Scan for the cell matching the given text and deliver its (X, Y) coordinate at center. 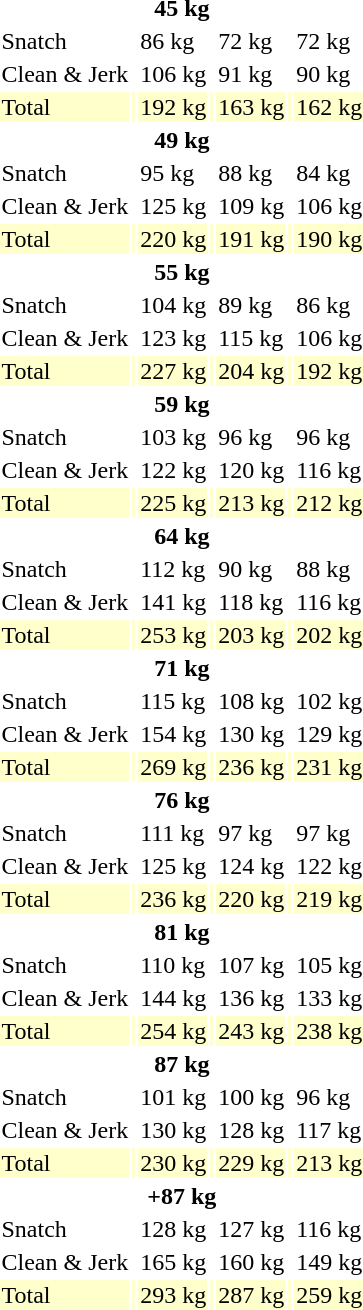
111 kg (174, 833)
254 kg (174, 1031)
287 kg (252, 1295)
124 kg (252, 866)
91 kg (252, 74)
101 kg (174, 1097)
88 kg (252, 173)
253 kg (174, 635)
293 kg (174, 1295)
230 kg (174, 1163)
191 kg (252, 239)
120 kg (252, 470)
100 kg (252, 1097)
107 kg (252, 965)
163 kg (252, 107)
104 kg (174, 305)
160 kg (252, 1262)
95 kg (174, 173)
192 kg (174, 107)
204 kg (252, 371)
213 kg (252, 503)
243 kg (252, 1031)
106 kg (174, 74)
141 kg (174, 602)
154 kg (174, 734)
72 kg (252, 41)
144 kg (174, 998)
165 kg (174, 1262)
110 kg (174, 965)
109 kg (252, 206)
89 kg (252, 305)
269 kg (174, 767)
225 kg (174, 503)
86 kg (174, 41)
229 kg (252, 1163)
96 kg (252, 437)
118 kg (252, 602)
108 kg (252, 701)
136 kg (252, 998)
127 kg (252, 1229)
227 kg (174, 371)
112 kg (174, 569)
123 kg (174, 338)
103 kg (174, 437)
122 kg (174, 470)
90 kg (252, 569)
97 kg (252, 833)
203 kg (252, 635)
